Detect which cell encompasses the target text, then output its (X, Y) center coordinate. 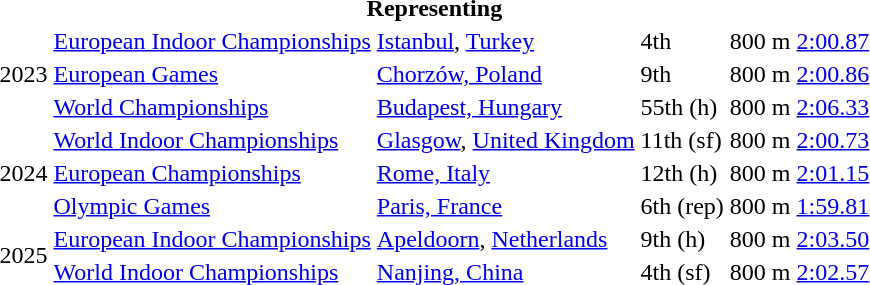
12th (h) (682, 173)
4th (682, 41)
Apeldoorn, Netherlands (506, 239)
Rome, Italy (506, 173)
World Indoor Championships (212, 140)
Olympic Games (212, 206)
World Championships (212, 107)
6th (rep) (682, 206)
11th (sf) (682, 140)
9th (h) (682, 239)
55th (h) (682, 107)
European Championships (212, 173)
Paris, France (506, 206)
9th (682, 74)
Chorzów, Poland (506, 74)
Istanbul, Turkey (506, 41)
European Games (212, 74)
Glasgow, United Kingdom (506, 140)
Budapest, Hungary (506, 107)
